Return the (x, y) coordinate for the center point of the cell that contains the specified text.  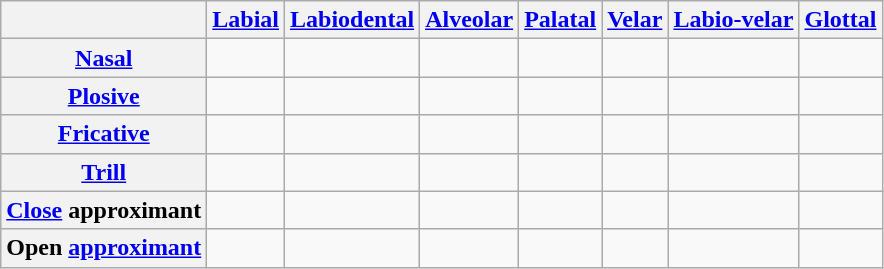
Trill (104, 172)
Open approximant (104, 248)
Palatal (560, 20)
Alveolar (470, 20)
Glottal (840, 20)
Labiodental (352, 20)
Velar (635, 20)
Labio-velar (734, 20)
Fricative (104, 134)
Close approximant (104, 210)
Nasal (104, 58)
Labial (246, 20)
Plosive (104, 96)
